From the cell containing the given text, extract its center point as (x, y) coordinate. 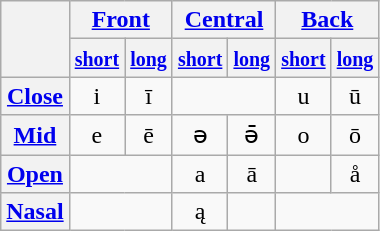
ū (355, 96)
ə̄ (252, 135)
Mid (35, 135)
å (355, 173)
Central (224, 20)
ą (200, 212)
ā (252, 173)
ē (149, 135)
Back (328, 20)
ī (149, 96)
i (97, 96)
Close (35, 96)
e (97, 135)
Front (120, 20)
a (200, 173)
u (304, 96)
o (304, 135)
ə (200, 135)
Nasal (35, 212)
Open (35, 173)
ō (355, 135)
